Identify which cell holds the provided text, then report its (x, y) central coordinate. 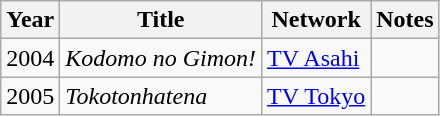
Year (30, 20)
TV Tokyo (316, 96)
Title (161, 20)
2004 (30, 58)
Tokotonhatena (161, 96)
2005 (30, 96)
Kodomo no Gimon! (161, 58)
Network (316, 20)
TV Asahi (316, 58)
Notes (405, 20)
